Identify which cell holds the provided text, then report its (x, y) central coordinate. 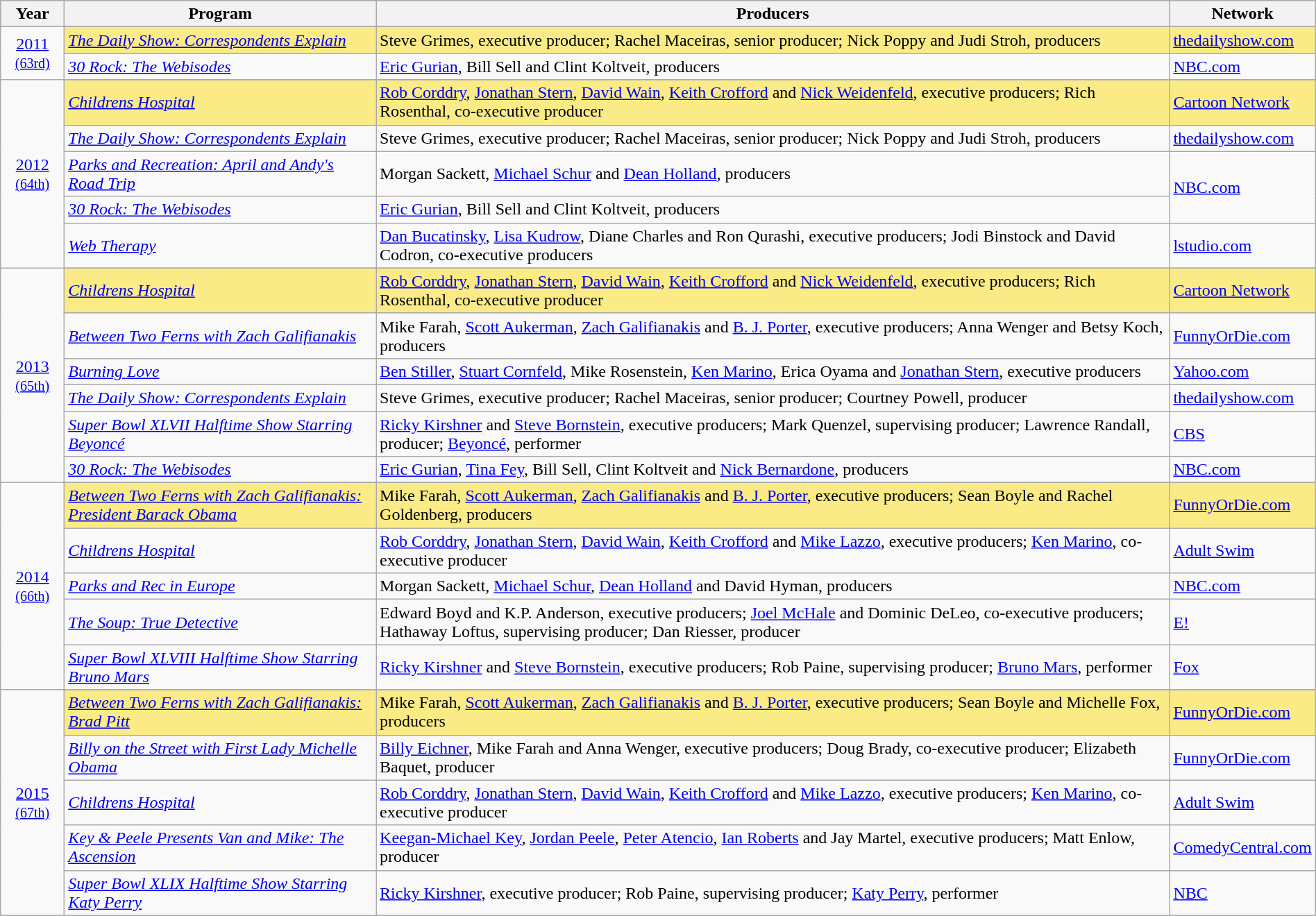
Morgan Sackett, Michael Schur and Dean Holland, producers (773, 173)
Ricky Kirshner and Steve Bornstein, executive producers; Rob Paine, supervising producer; Bruno Mars, performer (773, 668)
Burning Love (221, 371)
2012(64th) (33, 173)
2011(63rd) (33, 53)
Mike Farah, Scott Aukerman, Zach Galifianakis and B. J. Porter, executive producers; Anna Wenger and Betsy Koch, producers (773, 336)
Parks and Recreation: April and Andy's Road Trip (221, 173)
Keegan-Michael Key, Jordan Peele, Peter Atencio, Ian Roberts and Jay Martel, executive producers; Matt Enlow, producer (773, 848)
2014(66th) (33, 586)
Eric Gurian, Tina Fey, Bill Sell, Clint Koltveit and Nick Bernardone, producers (773, 470)
Between Two Ferns with Zach Galifianakis (221, 336)
Between Two Ferns with Zach Galifianakis: Brad Pitt (221, 712)
Super Bowl XLVII Halftime Show Starring Beyoncé (221, 433)
Mike Farah, Scott Aukerman, Zach Galifianakis and B. J. Porter, executive producers; Sean Boyle and Michelle Fox, producers (773, 712)
ComedyCentral.com (1242, 848)
Web Therapy (221, 246)
2015(67th) (33, 802)
Between Two Ferns with Zach Galifianakis: President Barack Obama (221, 505)
Steve Grimes, executive producer; Rachel Maceiras, senior producer; Courtney Powell, producer (773, 398)
Mike Farah, Scott Aukerman, Zach Galifianakis and B. J. Porter, executive producers; Sean Boyle and Rachel Goldenberg, producers (773, 505)
Ben Stiller, Stuart Cornfeld, Mike Rosenstein, Ken Marino, Erica Oyama and Jonathan Stern, executive producers (773, 371)
Year (33, 14)
Billy on the Street with First Lady Michelle Obama (221, 758)
lstudio.com (1242, 246)
Ricky Kirshner and Steve Bornstein, executive producers; Mark Quenzel, supervising producer; Lawrence Randall, producer; Beyoncé, performer (773, 433)
Producers (773, 14)
Program (221, 14)
Super Bowl XLVIII Halftime Show Starring Bruno Mars (221, 668)
Morgan Sackett, Michael Schur, Dean Holland and David Hyman, producers (773, 586)
E! (1242, 622)
Key & Peele Presents Van and Mike: The Ascension (221, 848)
Super Bowl XLIX Halftime Show Starring Katy Perry (221, 892)
2013(65th) (33, 375)
Yahoo.com (1242, 371)
Dan Bucatinsky, Lisa Kudrow, Diane Charles and Ron Qurashi, executive producers; Jodi Binstock and David Codron, co-executive producers (773, 246)
The Soup: True Detective (221, 622)
Parks and Rec in Europe (221, 586)
Ricky Kirshner, executive producer; Rob Paine, supervising producer; Katy Perry, performer (773, 892)
Fox (1242, 668)
CBS (1242, 433)
Billy Eichner, Mike Farah and Anna Wenger, executive producers; Doug Brady, co-executive producer; Elizabeth Baquet, producer (773, 758)
NBC (1242, 892)
Network (1242, 14)
